For the text-containing cell, return its midpoint in [X, Y] coordinate format. 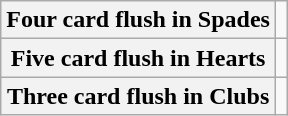
Three card flush in Clubs [138, 96]
Five card flush in Hearts [138, 58]
Four card flush in Spades [138, 20]
